Find where the given text appears and provide that cell's center as [X, Y] coordinate. 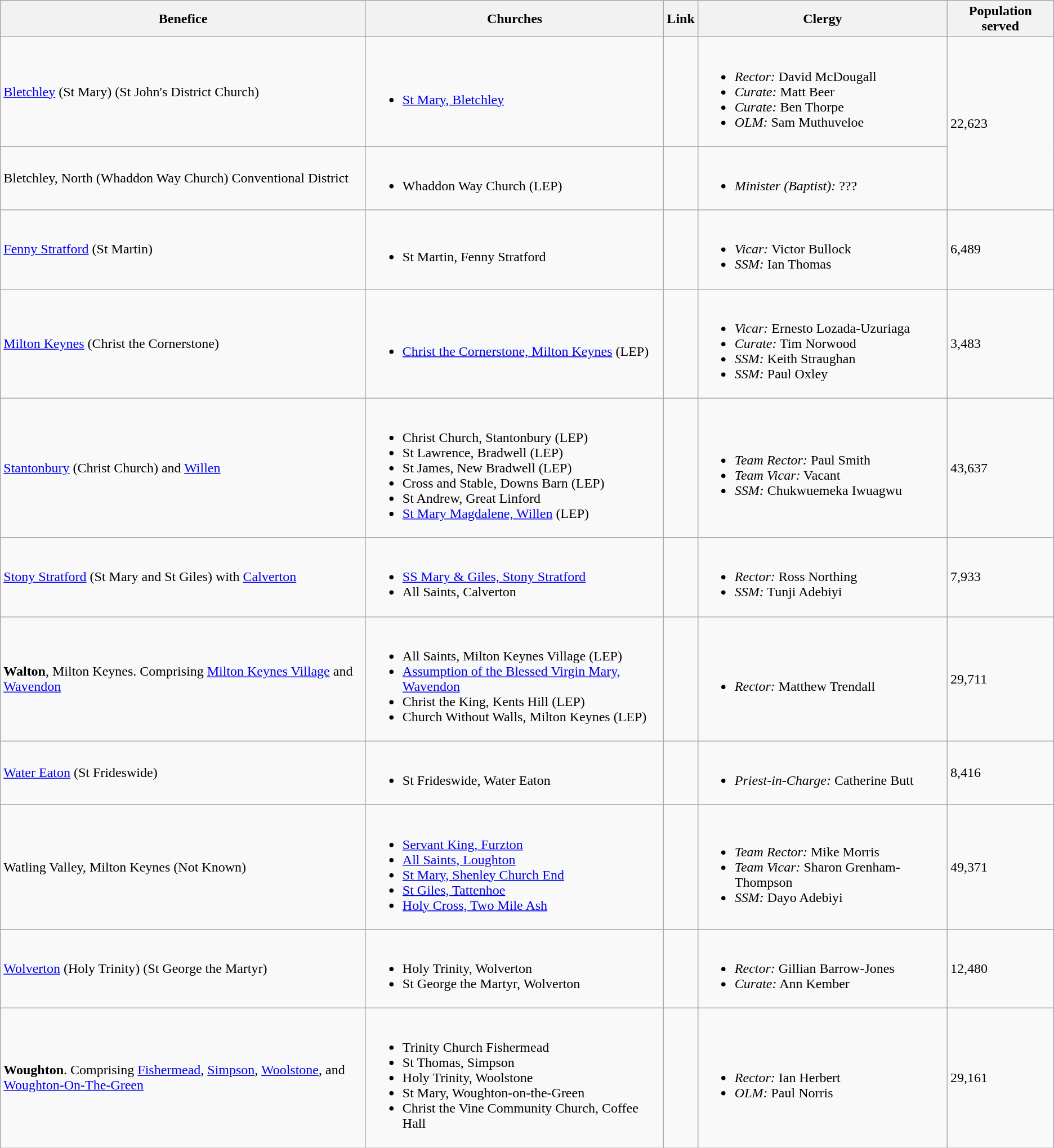
Benefice [184, 19]
7,933 [1001, 577]
3,483 [1001, 343]
Bletchley, North (Whaddon Way Church) Conventional District [184, 178]
Fenny Stratford (St Martin) [184, 249]
Christ the Cornerstone, Milton Keynes (LEP) [515, 343]
St Mary, Bletchley [515, 92]
22,623 [1001, 124]
Link [681, 19]
Wolverton (Holy Trinity) (St George the Martyr) [184, 968]
Water Eaton (St Frideswide) [184, 772]
Stony Stratford (St Mary and St Giles) with Calverton [184, 577]
Vicar: Ernesto Lozada-UzuriagaCurate: Tim NorwoodSSM: Keith StraughanSSM: Paul Oxley [822, 343]
St Frideswide, Water Eaton [515, 772]
Stantonbury (Christ Church) and Willen [184, 468]
Churches [515, 19]
12,480 [1001, 968]
Rector: David McDougallCurate: Matt BeerCurate: Ben ThorpeOLM: Sam Muthuveloe [822, 92]
Rector: Ross NorthingSSM: Tunji Adebiyi [822, 577]
6,489 [1001, 249]
Servant King, FurztonAll Saints, LoughtonSt Mary, Shenley Church EndSt Giles, TattenhoeHoly Cross, Two Mile Ash [515, 867]
Bletchley (St Mary) (St John's District Church) [184, 92]
Team Rector: Paul SmithTeam Vicar: VacantSSM: Chukwuemeka Iwuagwu [822, 468]
Milton Keynes (Christ the Cornerstone) [184, 343]
43,637 [1001, 468]
Whaddon Way Church (LEP) [515, 178]
Population served [1001, 19]
Clergy [822, 19]
Rector: Gillian Barrow-JonesCurate: Ann Kember [822, 968]
SS Mary & Giles, Stony StratfordAll Saints, Calverton [515, 577]
Rector: Matthew Trendall [822, 679]
Trinity Church FishermeadSt Thomas, SimpsonHoly Trinity, WoolstoneSt Mary, Woughton-on-the-GreenChrist the Vine Community Church, Coffee Hall [515, 1078]
Watling Valley, Milton Keynes (Not Known) [184, 867]
Rector: Ian HerbertOLM: Paul Norris [822, 1078]
49,371 [1001, 867]
29,711 [1001, 679]
Vicar: Victor BullockSSM: Ian Thomas [822, 249]
St Martin, Fenny Stratford [515, 249]
8,416 [1001, 772]
29,161 [1001, 1078]
Woughton. Comprising Fishermead, Simpson, Woolstone, and Woughton-On-The-Green [184, 1078]
Team Rector: Mike MorrisTeam Vicar: Sharon Grenham-ThompsonSSM: Dayo Adebiyi [822, 867]
Walton, Milton Keynes. Comprising Milton Keynes Village and Wavendon [184, 679]
Holy Trinity, WolvertonSt George the Martyr, Wolverton [515, 968]
Minister (Baptist): ??? [822, 178]
Priest-in-Charge: Catherine Butt [822, 772]
